Provide the (x, y) coordinate of the cell's center where the given text is located.  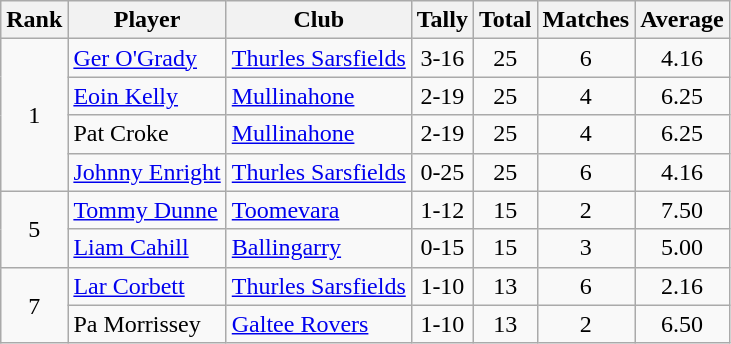
Club (318, 20)
Liam Cahill (147, 248)
Ger O'Grady (147, 58)
Tommy Dunne (147, 210)
3 (586, 248)
3-16 (442, 58)
2.16 (682, 286)
Pa Morrissey (147, 324)
Toomevara (318, 210)
0-25 (442, 172)
7 (34, 305)
Tally (442, 20)
Player (147, 20)
Matches (586, 20)
1 (34, 115)
Average (682, 20)
6.50 (682, 324)
Pat Croke (147, 134)
Lar Corbett (147, 286)
1-12 (442, 210)
Total (505, 20)
5.00 (682, 248)
Johnny Enright (147, 172)
0-15 (442, 248)
Galtee Rovers (318, 324)
Rank (34, 20)
Ballingarry (318, 248)
5 (34, 229)
Eoin Kelly (147, 96)
7.50 (682, 210)
